From the cell containing the given text, extract its center point as (x, y) coordinate. 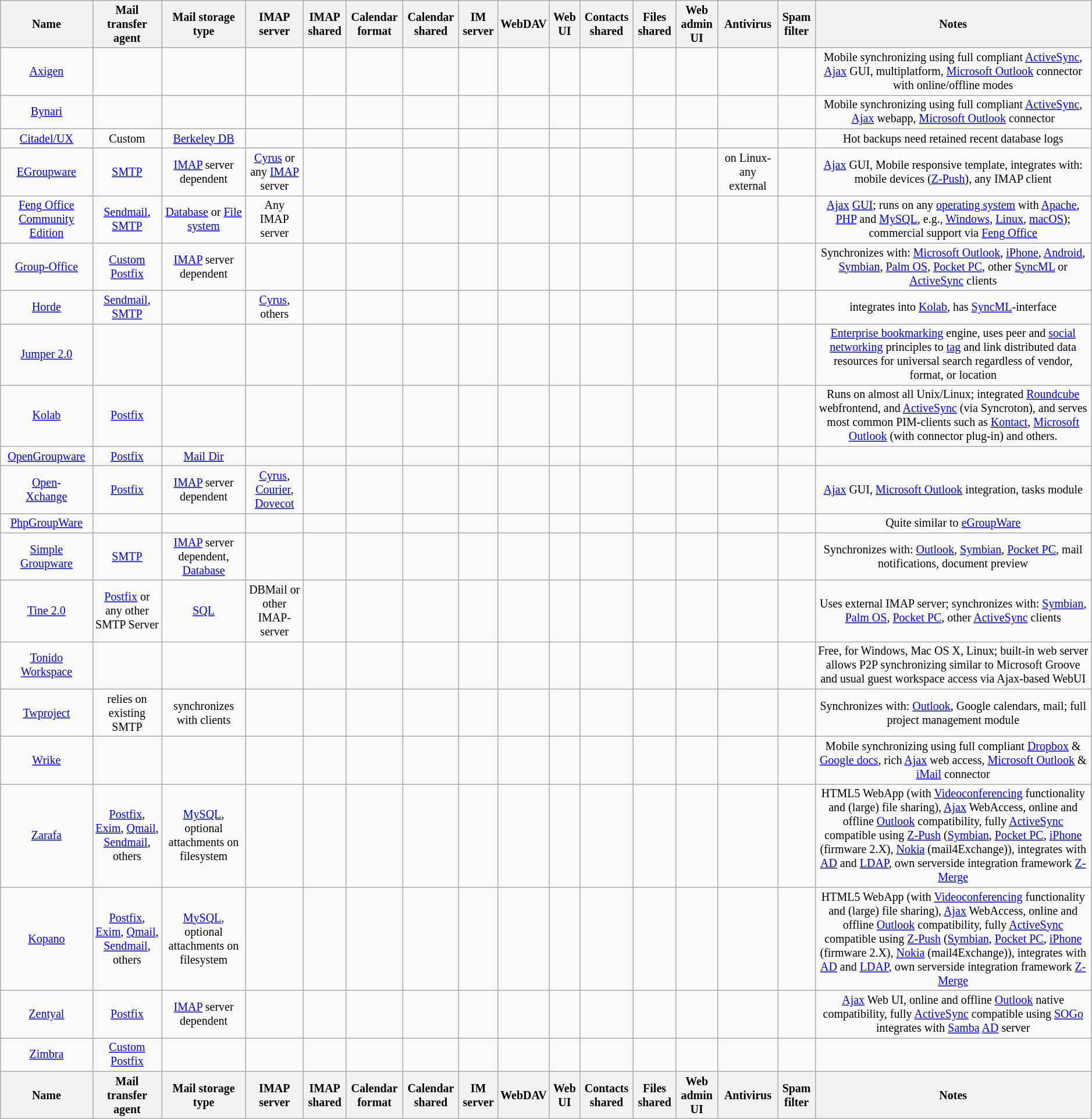
Cyrus, Courier, Dovecot (275, 490)
Open-Xchange (47, 490)
Uses external IMAP server; synchronizes with: Symbian, Palm OS, Pocket PC, other ActiveSync clients (953, 611)
integrates into Kolab, has SyncML-interface (953, 307)
Tine 2.0 (47, 611)
Horde (47, 307)
IMAP server dependent, Database (204, 556)
Zimbra (47, 1054)
Simple Groupware (47, 556)
Kopano (47, 939)
Mobile synchronizing using full compliant ActiveSync, Ajax GUI, multiplatform, Microsoft Outlook connector with online/offline modes (953, 72)
Zentyal (47, 1014)
synchronizes with clients (204, 713)
Tonido Workspace (47, 666)
Mobile synchronizing using full compliant Dropbox & Google docs, rich Ajax web access, Microsoft Outlook & iMail connector (953, 760)
on Linux- any external (748, 172)
Bynari (47, 112)
Quite similar to eGroupWare (953, 524)
Axigen (47, 72)
Synchronizes with: Outlook, Google calendars, mail; full project management module (953, 713)
Zarafa (47, 836)
Feng Office Community Edition (47, 219)
OpenGroupware (47, 456)
Any IMAP server (275, 219)
Ajax GUI, Mobile responsive template, integrates with: mobile devices (Z-Push), any IMAP client (953, 172)
relies on existing SMTP (127, 713)
Jumper 2.0 (47, 355)
Hot backups need retained recent database logs (953, 138)
SQL (204, 611)
Synchronizes with: Microsoft Outlook, iPhone, Android, Symbian, Palm OS, Pocket PC, other SyncML or ActiveSync clients (953, 267)
Mobile synchronizing using full compliant ActiveSync, Ajax webapp, Microsoft Outlook connector (953, 112)
Twproject (47, 713)
Wrike (47, 760)
DBMail or other IMAP-server (275, 611)
Group-Office (47, 267)
PhpGroupWare (47, 524)
EGroupware (47, 172)
Mail Dir (204, 456)
Kolab (47, 415)
Citadel/UX (47, 138)
Cyrus or any IMAP server (275, 172)
Ajax Web UI, online and offline Outlook native compatibility, fully ActiveSync compatible using SOGo integrates with Samba AD server (953, 1014)
Synchronizes with: Outlook, Symbian, Pocket PC, mail notifications, document preview (953, 556)
Ajax GUI; runs on any operating system with Apache, PHP and MySQL, e.g., Windows, Linux, macOS); commercial support via Feng Office (953, 219)
Berkeley DB (204, 138)
Postfix or any other SMTP Server (127, 611)
Database or File system (204, 219)
Cyrus, others (275, 307)
Custom (127, 138)
Ajax GUI, Microsoft Outlook integration, tasks module (953, 490)
